Provide the [X, Y] coordinate of the cell's center where the given text is located.  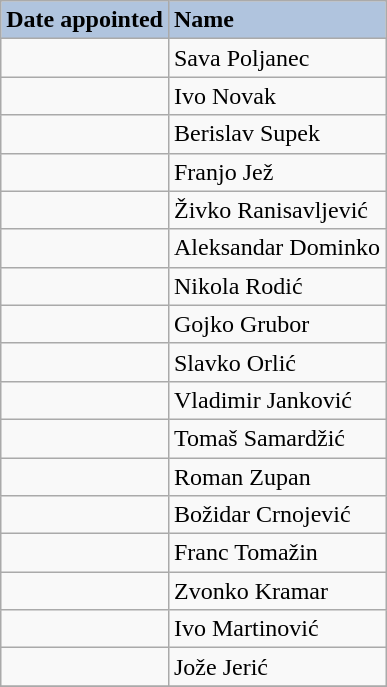
Živko Ranisavljević [276, 210]
Aleksandar Dominko [276, 248]
Ivo Martinović [276, 629]
Slavko Orlić [276, 362]
Božidar Crnojević [276, 515]
Nikola Rodić [276, 286]
Franc Tomažin [276, 553]
Name [276, 20]
Jože Jerić [276, 667]
Ivo Novak [276, 96]
Gojko Grubor [276, 324]
Berislav Supek [276, 134]
Franjo Jež [276, 172]
Zvonko Kramar [276, 591]
Sava Poljanec [276, 58]
Vladimir Janković [276, 400]
Date appointed [85, 20]
Roman Zupan [276, 477]
Tomaš Samardžić [276, 438]
